Detect which cell encompasses the target text, then output its (X, Y) center coordinate. 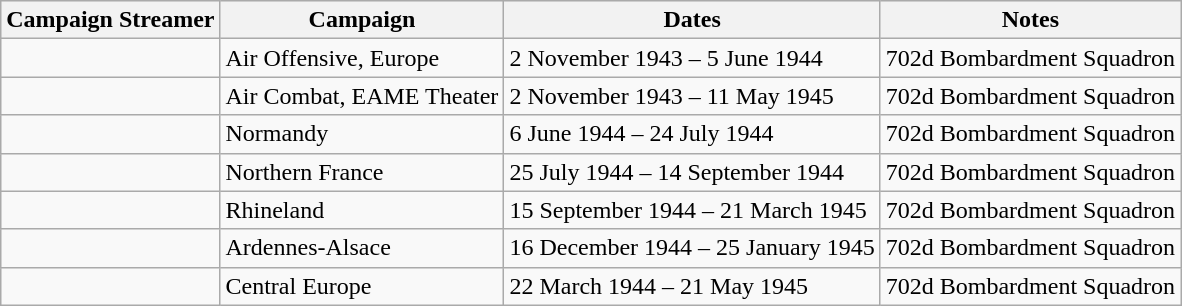
Air Offensive, Europe (362, 58)
2 November 1943 – 11 May 1945 (692, 96)
15 September 1944 – 21 March 1945 (692, 210)
Central Europe (362, 286)
Campaign (362, 20)
25 July 1944 – 14 September 1944 (692, 172)
16 December 1944 – 25 January 1945 (692, 248)
Dates (692, 20)
Ardennes-Alsace (362, 248)
Air Combat, EAME Theater (362, 96)
Normandy (362, 134)
2 November 1943 – 5 June 1944 (692, 58)
Rhineland (362, 210)
Campaign Streamer (110, 20)
6 June 1944 – 24 July 1944 (692, 134)
22 March 1944 – 21 May 1945 (692, 286)
Notes (1030, 20)
Northern France (362, 172)
